Output the [X, Y] coordinate of the center of the cell containing the given text.  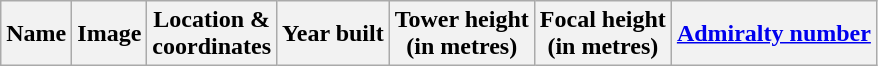
Admiralty number [774, 34]
Location & coordinates [212, 34]
Name [36, 34]
Image [110, 34]
Tower height(in metres) [462, 34]
Focal height(in metres) [602, 34]
Year built [334, 34]
